Find where the given text appears and provide that cell's center as [X, Y] coordinate. 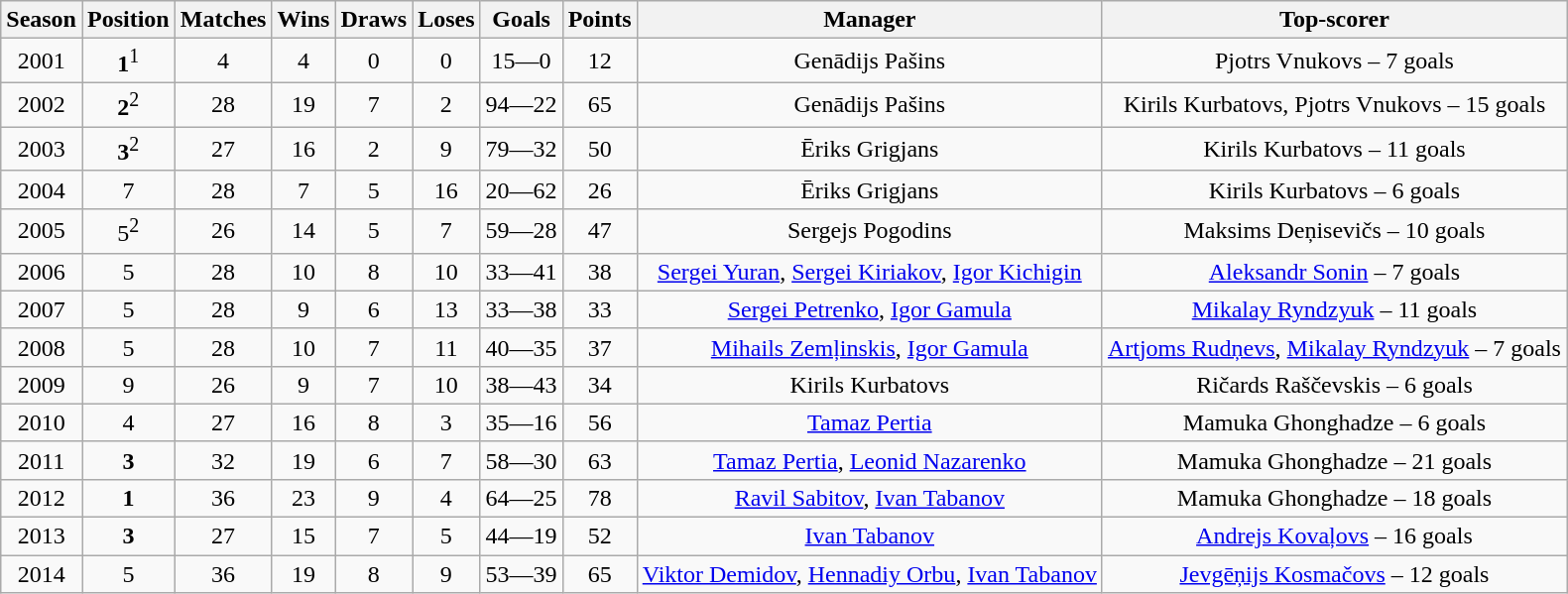
23 [303, 498]
Tamaz Pertia [869, 422]
Sergejs Pogodins [869, 232]
Kirils Kurbatovs – 11 goals [1334, 149]
2013 [42, 536]
Mamuka Ghonghadze – 21 goals [1334, 460]
1 [128, 498]
63 [599, 460]
33 [599, 309]
59—28 [522, 232]
Kirils Kurbatovs – 6 goals [1334, 189]
47 [599, 232]
2004 [42, 189]
94—22 [522, 105]
2008 [42, 347]
37 [599, 347]
12 [599, 61]
2003 [42, 149]
Ravil Sabitov, Ivan Tabanov [869, 498]
Season [42, 20]
Top-scorer [1334, 20]
Manager [869, 20]
15 [303, 536]
Matches [223, 20]
Pjotrs Vnukovs – 7 goals [1334, 61]
78 [599, 498]
34 [599, 385]
20—62 [522, 189]
50 [599, 149]
2009 [42, 385]
Ričards Raščevskis – 6 goals [1334, 385]
Andrejs Kovaļovs – 16 goals [1334, 536]
15—0 [522, 61]
35—16 [522, 422]
Mikalay Ryndzyuk – 11 goals [1334, 309]
13 [446, 309]
Tamaz Pertia, Leonid Nazarenko [869, 460]
Maksims Deņisevičs – 10 goals [1334, 232]
Draws [374, 20]
2005 [42, 232]
33—38 [522, 309]
Ivan Tabanov [869, 536]
Artjoms Rudņevs, Mikalay Ryndzyuk – 7 goals [1334, 347]
2012 [42, 498]
Goals [522, 20]
38 [599, 272]
53—39 [522, 574]
33—41 [522, 272]
2011 [42, 460]
2014 [42, 574]
Aleksandr Sonin – 7 goals [1334, 272]
Mamuka Ghonghadze – 18 goals [1334, 498]
44—19 [522, 536]
Sergei Yuran, Sergei Kiriakov, Igor Kichigin [869, 272]
2002 [42, 105]
2001 [42, 61]
Mamuka Ghonghadze – 6 goals [1334, 422]
38—43 [522, 385]
22 [128, 105]
Wins [303, 20]
40—35 [522, 347]
14 [303, 232]
Loses [446, 20]
2007 [42, 309]
56 [599, 422]
64—25 [522, 498]
2010 [42, 422]
Jevgēņijs Kosmačovs – 12 goals [1334, 574]
Sergei Petrenko, Igor Gamula [869, 309]
Viktor Demidov, Hennadiy Orbu, Ivan Tabanov [869, 574]
Kirils Kurbatovs, Pjotrs Vnukovs – 15 goals [1334, 105]
Points [599, 20]
Position [128, 20]
79—32 [522, 149]
2006 [42, 272]
Mihails Zemļinskis, Igor Gamula [869, 347]
Kirils Kurbatovs [869, 385]
58—30 [522, 460]
